For the text-containing cell, return its midpoint in (x, y) coordinate format. 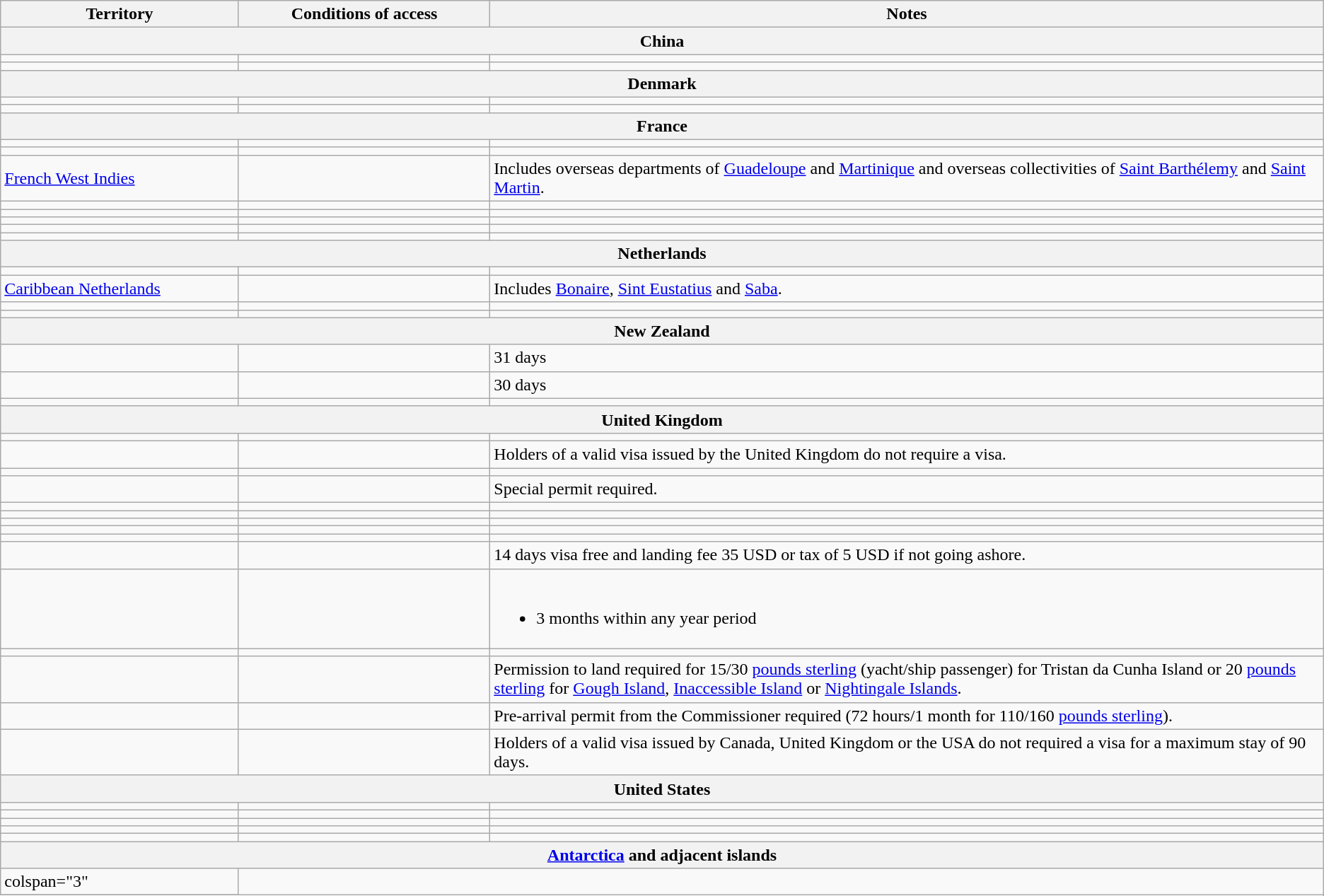
Denmark (662, 83)
colspan="3" (120, 882)
Holders of a valid visa issued by the United Kingdom do not require a visa. (907, 454)
Special permit required. (907, 489)
Notes (907, 14)
30 days (907, 385)
Territory (120, 14)
Pre-arrival permit from the Commissioner required (72 hours/1 month for 110/160 pounds sterling). (907, 716)
United Kingdom (662, 419)
Includes Bonaire, Sint Eustatius and Saba. (907, 289)
United States (662, 789)
China (662, 41)
New Zealand (662, 331)
France (662, 126)
31 days (907, 358)
French West Indies (120, 178)
Netherlands (662, 254)
Antarctica and adjacent islands (662, 855)
14 days visa free and landing fee 35 USD or tax of 5 USD if not going ashore. (907, 555)
Conditions of access (364, 14)
Includes overseas departments of Guadeloupe and Martinique and overseas collectivities of Saint Barthélemy and Saint Martin. (907, 178)
Holders of a valid visa issued by Canada, United Kingdom or the USA do not required a visa for a maximum stay of 90 days. (907, 752)
3 months within any year period (907, 608)
Caribbean Netherlands (120, 289)
